Return (X, Y) of the center of cell containing provided text 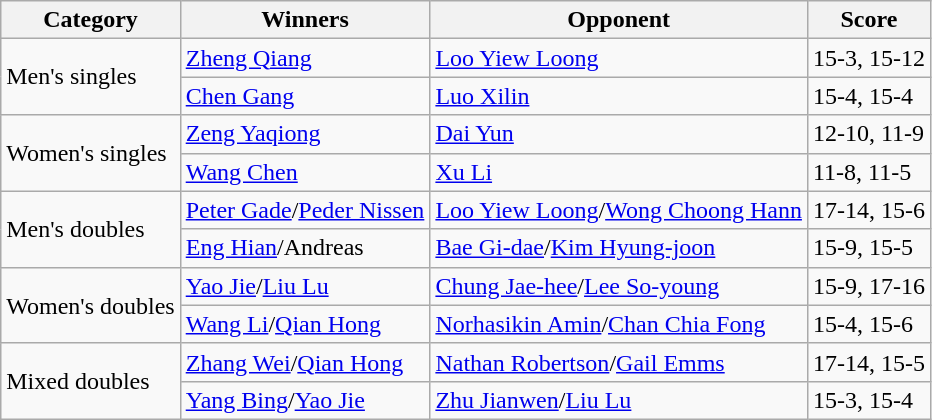
Zeng Yaqiong (305, 134)
Nathan Robertson/Gail Emms (619, 362)
12-10, 11-9 (868, 134)
15-9, 17-16 (868, 286)
Norhasikin Amin/Chan Chia Fong (619, 324)
15-9, 15-5 (868, 248)
Women's singles (90, 153)
Zheng Qiang (305, 58)
Mixed doubles (90, 381)
Chung Jae-hee/Lee So-young (619, 286)
17-14, 15-5 (868, 362)
15-3, 15-12 (868, 58)
15-4, 15-4 (868, 96)
Dai Yun (619, 134)
Category (90, 20)
Wang Chen (305, 172)
Yao Jie/Liu Lu (305, 286)
Wang Li/Qian Hong (305, 324)
Score (868, 20)
Loo Yiew Loong (619, 58)
Zhu Jianwen/Liu Lu (619, 400)
Xu Li (619, 172)
Luo Xilin (619, 96)
Opponent (619, 20)
11-8, 11-5 (868, 172)
Peter Gade/Peder Nissen (305, 210)
Men's doubles (90, 229)
15-3, 15-4 (868, 400)
Loo Yiew Loong/Wong Choong Hann (619, 210)
Chen Gang (305, 96)
Women's doubles (90, 305)
17-14, 15-6 (868, 210)
15-4, 15-6 (868, 324)
Yang Bing/Yao Jie (305, 400)
Winners (305, 20)
Zhang Wei/Qian Hong (305, 362)
Bae Gi-dae/Kim Hyung-joon (619, 248)
Men's singles (90, 77)
Eng Hian/Andreas (305, 248)
